Detect which cell encompasses the target text, then output its [x, y] center coordinate. 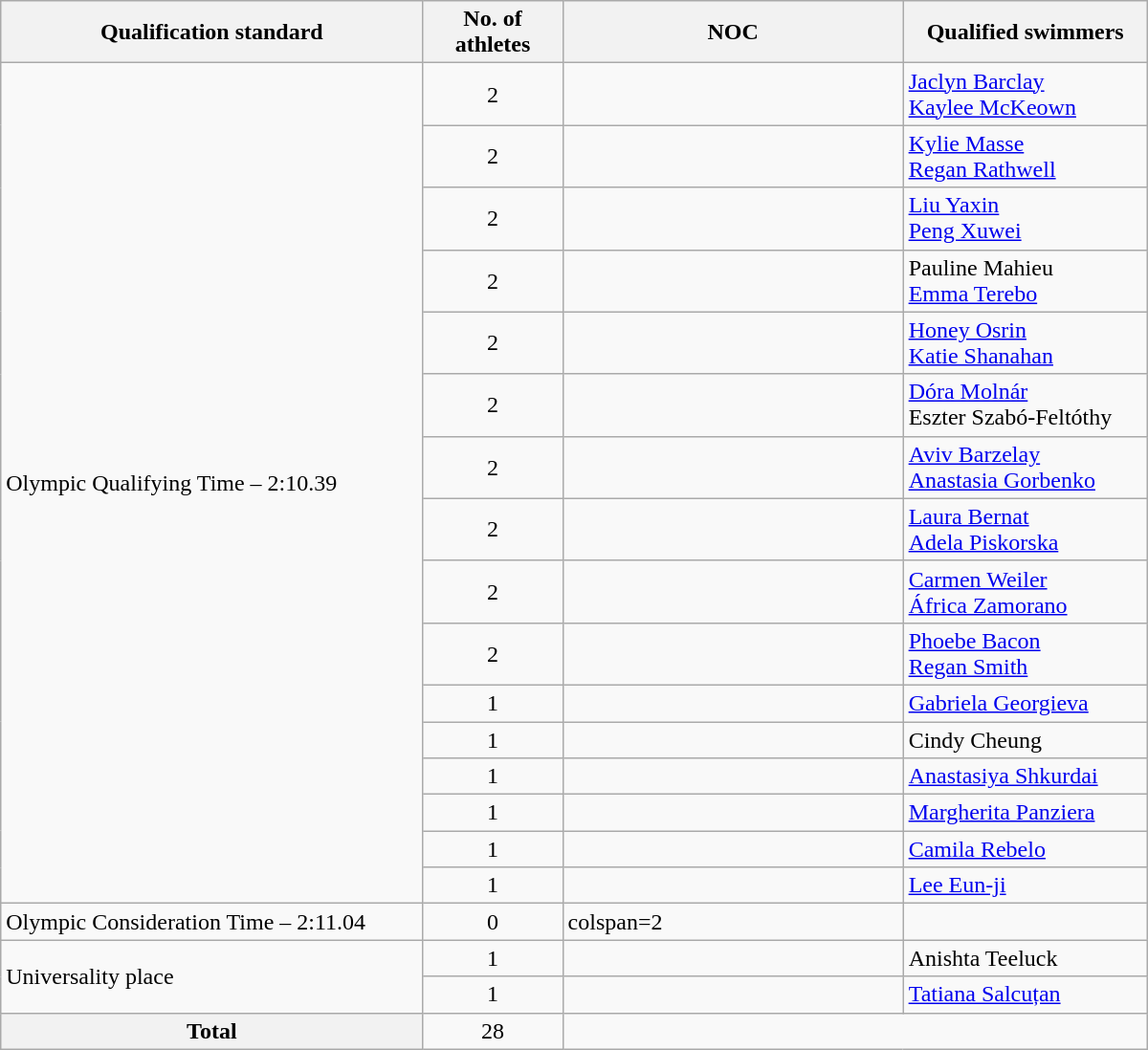
Gabriela Georgieva [1026, 703]
Lee Eun-ji [1026, 886]
Camila Rebelo [1026, 849]
Olympic Consideration Time – 2:11.04 [212, 922]
Qualified swimmers [1026, 33]
Olympic Qualifying Time – 2:10.39 [212, 484]
Cindy Cheung [1026, 739]
Honey OsrinKatie Shanahan [1026, 342]
colspan=2 [733, 922]
Jaclyn BarclayKaylee McKeown [1026, 94]
Phoebe BaconRegan Smith [1026, 654]
Kylie MasseRegan Rathwell [1026, 157]
Anishta Teeluck [1026, 958]
Total [212, 1031]
28 [493, 1031]
Anastasiya Shkurdai [1026, 777]
Pauline MahieuEmma Terebo [1026, 281]
Universality place [212, 976]
Qualification standard [212, 33]
Margherita Panziera [1026, 813]
Aviv BarzelayAnastasia Gorbenko [1026, 467]
Liu YaxinPeng Xuwei [1026, 218]
0 [493, 922]
Dóra MolnárEszter Szabó-Feltóthy [1026, 405]
Tatiana Salcuțan [1026, 995]
Carmen WeilerÁfrica Zamorano [1026, 591]
No. of athletes [493, 33]
NOC [733, 33]
Laura BernatAdela Piskorska [1026, 530]
